Return the (X, Y) coordinate for the center point of the cell that contains the specified text.  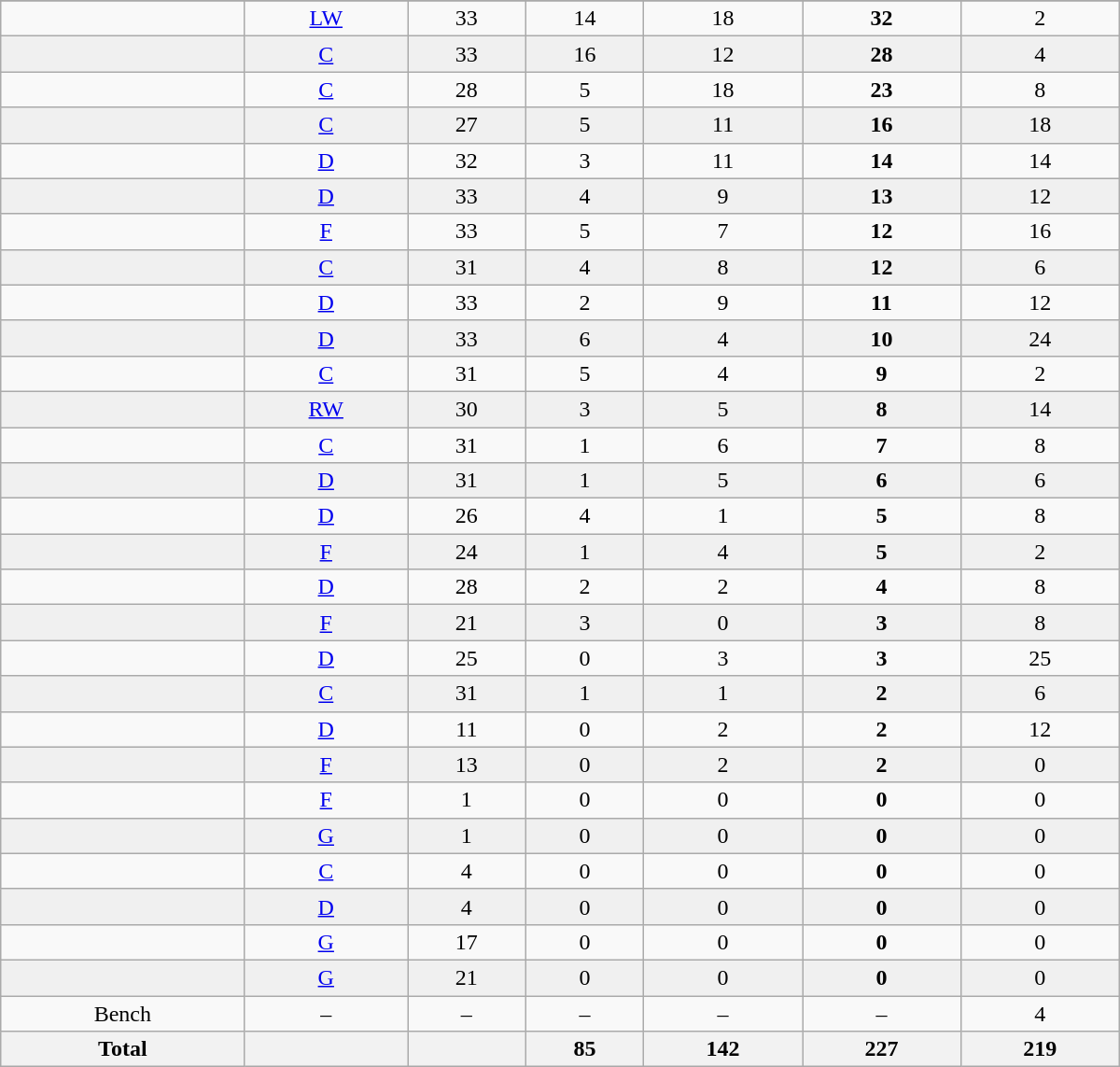
Bench (123, 1013)
23 (882, 90)
17 (467, 942)
LW (327, 19)
219 (1040, 1049)
142 (723, 1049)
30 (467, 409)
10 (882, 338)
27 (467, 125)
227 (882, 1049)
26 (467, 516)
85 (584, 1049)
Total (123, 1049)
RW (327, 409)
